Detect which cell encompasses the target text, then output its (X, Y) center coordinate. 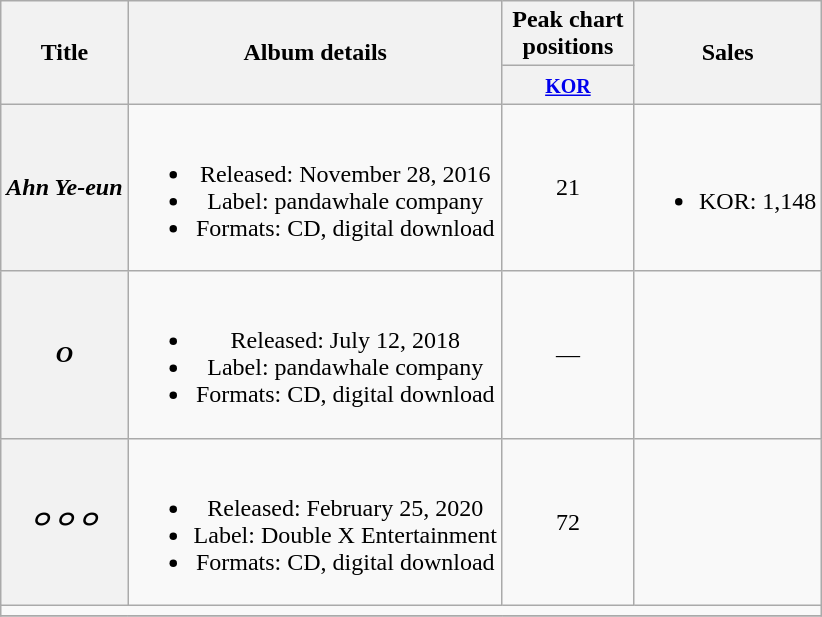
KOR: 1,148 (727, 188)
— (568, 354)
Released: February 25, 2020Label: Double X EntertainmentFormats: CD, digital download (315, 522)
Released: July 12, 2018Label: pandawhale companyFormats: CD, digital download (315, 354)
Peak chart positions (568, 34)
O (64, 354)
KOR (568, 85)
ㅇㅇㅇ (64, 522)
Title (64, 52)
21 (568, 188)
Released: November 28, 2016Label: pandawhale companyFormats: CD, digital download (315, 188)
Sales (727, 52)
72 (568, 522)
Album details (315, 52)
Ahn Ye-eun (64, 188)
